Return [x, y] of the center of cell containing provided text 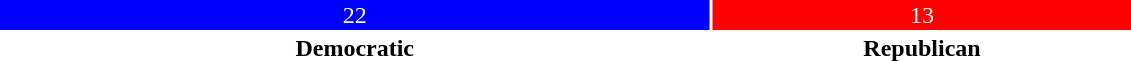
13 [922, 15]
22 [354, 15]
